Scan for the cell matching the given text and deliver its (x, y) coordinate at center. 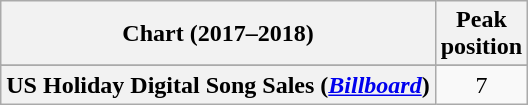
US Holiday Digital Song Sales (Billboard) (218, 85)
7 (481, 85)
Peakposition (481, 34)
Chart (2017–2018) (218, 34)
